Locate the cell with the specified text and output its (X, Y) center coordinate. 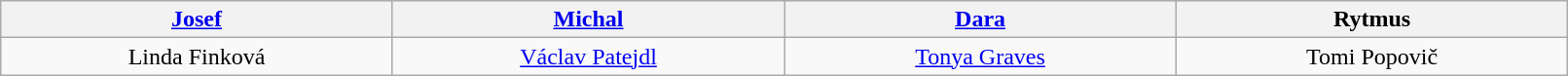
Linda Finková (197, 57)
Josef (197, 19)
Tomi Popovič (1372, 57)
Václav Patejdl (588, 57)
Michal (588, 19)
Rytmus (1372, 19)
Tonya Graves (981, 57)
Dara (981, 19)
